Output the (x, y) coordinate of the center of the cell containing the given text.  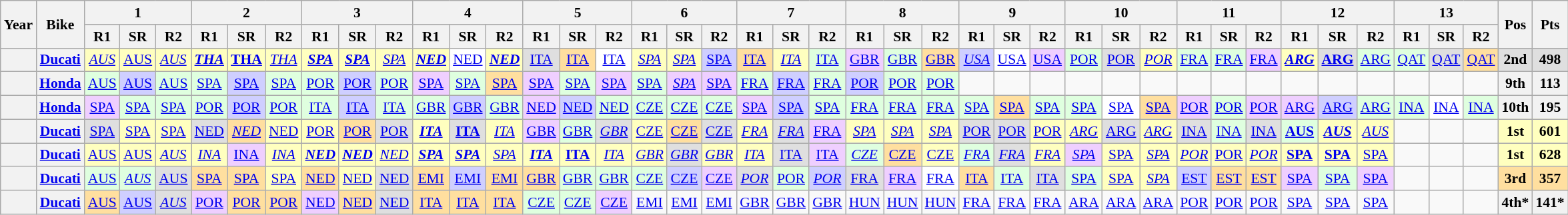
5 (578, 13)
498 (1550, 60)
11 (1229, 13)
3rd (1515, 179)
Pts (1550, 24)
2 (247, 13)
113 (1550, 84)
3 (357, 13)
195 (1550, 108)
628 (1550, 155)
357 (1550, 179)
Pos (1515, 24)
7 (791, 13)
4 (468, 13)
4th* (1515, 202)
12 (1338, 13)
Year (19, 24)
8 (903, 13)
13 (1446, 13)
601 (1550, 131)
2nd (1515, 60)
1 (138, 13)
141* (1550, 202)
6 (684, 13)
10 (1120, 13)
Bike (60, 24)
9th (1515, 84)
10th (1515, 108)
9 (1012, 13)
